Output the (x, y) coordinate of the center of the cell containing the given text.  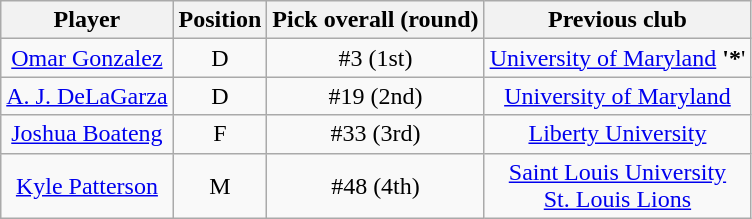
University of Maryland '*' (618, 58)
#48 (4th) (376, 186)
University of Maryland (618, 96)
Saint Louis UniversitySt. Louis Lions (618, 186)
Kyle Patterson (87, 186)
#19 (2nd) (376, 96)
Pick overall (round) (376, 20)
A. J. DeLaGarza (87, 96)
#3 (1st) (376, 58)
F (220, 134)
Previous club (618, 20)
#33 (3rd) (376, 134)
Liberty University (618, 134)
Omar Gonzalez (87, 58)
Position (220, 20)
M (220, 186)
Player (87, 20)
Joshua Boateng (87, 134)
